Determine the (X, Y) coordinate at the center of the cell enclosing the given text.  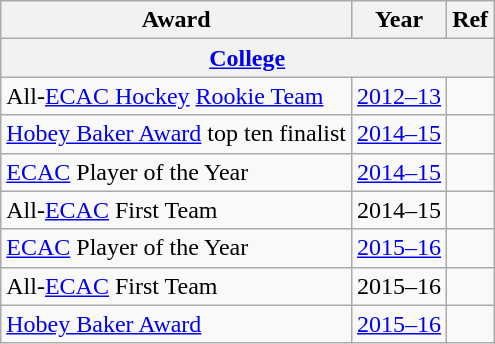
Hobey Baker Award top ten finalist (176, 134)
Award (176, 20)
College (248, 58)
Ref (470, 20)
Year (400, 20)
Hobey Baker Award (176, 324)
2012–13 (400, 96)
All-ECAC Hockey Rookie Team (176, 96)
